For the text-containing cell, return its midpoint in (x, y) coordinate format. 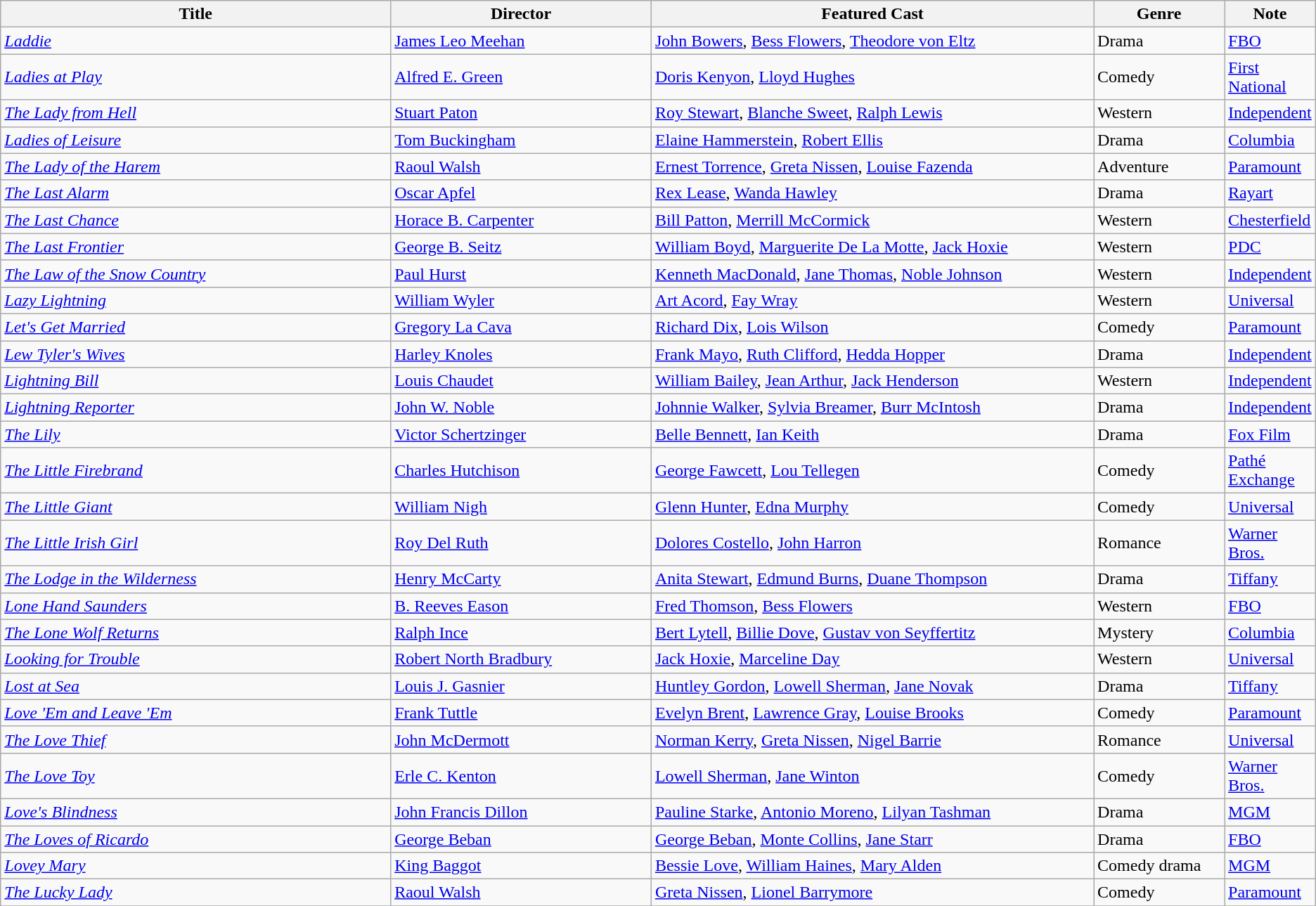
The Lady of the Harem (195, 167)
Elaine Hammerstein, Robert Ellis (872, 140)
Fred Thomson, Bess Flowers (872, 606)
The Little Firebrand (195, 471)
Alfred E. Green (522, 77)
John Francis Dillon (522, 812)
Lazy Lightning (195, 300)
George Beban (522, 839)
Let's Get Married (195, 327)
Ladies of Leisure (195, 140)
Tom Buckingham (522, 140)
Paul Hurst (522, 273)
Lew Tyler's Wives (195, 354)
Roy Stewart, Blanche Sweet, Ralph Lewis (872, 113)
The Lady from Hell (195, 113)
The Little Irish Girl (195, 543)
The Last Alarm (195, 193)
Roy Del Ruth (522, 543)
Belle Bennett, Ian Keith (872, 434)
Huntley Gordon, Lowell Sherman, Jane Novak (872, 686)
Stuart Paton (522, 113)
Oscar Apfel (522, 193)
Love 'Em and Leave 'Em (195, 713)
Lightning Bill (195, 381)
Gregory La Cava (522, 327)
John W. Noble (522, 408)
Ladies at Play (195, 77)
Evelyn Brent, Lawrence Gray, Louise Brooks (872, 713)
Lovey Mary (195, 866)
Fox Film (1270, 434)
Richard Dix, Lois Wilson (872, 327)
Chesterfield (1270, 220)
Charles Hutchison (522, 471)
Doris Kenyon, Lloyd Hughes (872, 77)
Comedy drama (1159, 866)
Robert North Bradbury (522, 659)
The Lily (195, 434)
Ralph Ince (522, 633)
Adventure (1159, 167)
Frank Mayo, Ruth Clifford, Hedda Hopper (872, 354)
The Last Frontier (195, 247)
William Boyd, Marguerite De La Motte, Jack Hoxie (872, 247)
Genre (1159, 14)
Lost at Sea (195, 686)
Lightning Reporter (195, 408)
John Bowers, Bess Flowers, Theodore von Eltz (872, 41)
Victor Schertzinger (522, 434)
George Beban, Monte Collins, Jane Starr (872, 839)
The Love Thief (195, 739)
Horace B. Carpenter (522, 220)
Harley Knoles (522, 354)
Art Acord, Fay Wray (872, 300)
The Lucky Lady (195, 893)
Kenneth MacDonald, Jane Thomas, Noble Johnson (872, 273)
Director (522, 14)
Note (1270, 14)
William Wyler (522, 300)
King Baggot (522, 866)
Frank Tuttle (522, 713)
Dolores Costello, John Harron (872, 543)
The Lone Wolf Returns (195, 633)
William Nigh (522, 507)
Pathé Exchange (1270, 471)
Rex Lease, Wanda Hawley (872, 193)
Louis J. Gasnier (522, 686)
PDC (1270, 247)
James Leo Meehan (522, 41)
Bert Lytell, Billie Dove, Gustav von Seyffertitz (872, 633)
George B. Seitz (522, 247)
Greta Nissen, Lionel Barrymore (872, 893)
Jack Hoxie, Marceline Day (872, 659)
Laddie (195, 41)
The Last Chance (195, 220)
Looking for Trouble (195, 659)
The Loves of Ricardo (195, 839)
John McDermott (522, 739)
Lowell Sherman, Jane Winton (872, 776)
Rayart (1270, 193)
The Law of the Snow Country (195, 273)
Lone Hand Saunders (195, 606)
Glenn Hunter, Edna Murphy (872, 507)
Bessie Love, William Haines, Mary Alden (872, 866)
Bill Patton, Merrill McCormick (872, 220)
Louis Chaudet (522, 381)
Title (195, 14)
William Bailey, Jean Arthur, Jack Henderson (872, 381)
Love's Blindness (195, 812)
Mystery (1159, 633)
George Fawcett, Lou Tellegen (872, 471)
First National (1270, 77)
Erle C. Kenton (522, 776)
The Love Toy (195, 776)
B. Reeves Eason (522, 606)
The Lodge in the Wilderness (195, 579)
Henry McCarty (522, 579)
The Little Giant (195, 507)
Norman Kerry, Greta Nissen, Nigel Barrie (872, 739)
Ernest Torrence, Greta Nissen, Louise Fazenda (872, 167)
Anita Stewart, Edmund Burns, Duane Thompson (872, 579)
Pauline Starke, Antonio Moreno, Lilyan Tashman (872, 812)
Featured Cast (872, 14)
Johnnie Walker, Sylvia Breamer, Burr McIntosh (872, 408)
